For the text-containing cell, return its midpoint in (X, Y) coordinate format. 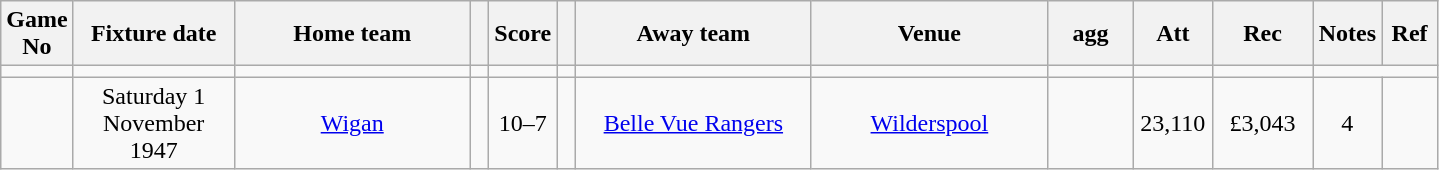
agg (1090, 34)
Att (1174, 34)
Wilderspool (929, 123)
Away team (693, 34)
23,110 (1174, 123)
Ref (1410, 34)
Venue (929, 34)
10–7 (523, 123)
Notes (1347, 34)
Wigan (352, 123)
£3,043 (1262, 123)
Belle Vue Rangers (693, 123)
Score (523, 34)
Fixture date (154, 34)
4 (1347, 123)
Rec (1262, 34)
Saturday 1 November 1947 (154, 123)
Game No (37, 34)
Home team (352, 34)
